Extract the [x, y] coordinate from the center of the cell holding the provided text.  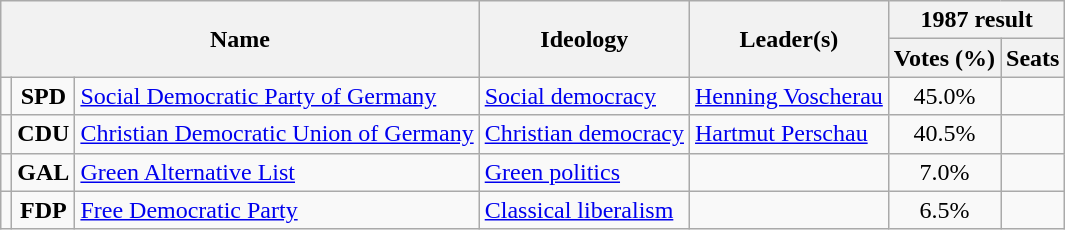
Hartmut Perschau [790, 134]
Christian Democratic Union of Germany [277, 134]
Free Democratic Party [277, 210]
Green Alternative List [277, 172]
Classical liberalism [584, 210]
FDP [44, 210]
Christian democracy [584, 134]
Henning Voscherau [790, 96]
7.0% [944, 172]
SPD [44, 96]
6.5% [944, 210]
GAL [44, 172]
Leader(s) [790, 39]
Seats [1032, 58]
Green politics [584, 172]
1987 result [976, 20]
45.0% [944, 96]
40.5% [944, 134]
Votes (%) [944, 58]
CDU [44, 134]
Social democracy [584, 96]
Name [240, 39]
Social Democratic Party of Germany [277, 96]
Ideology [584, 39]
